Identify which cell holds the provided text, then report its (x, y) central coordinate. 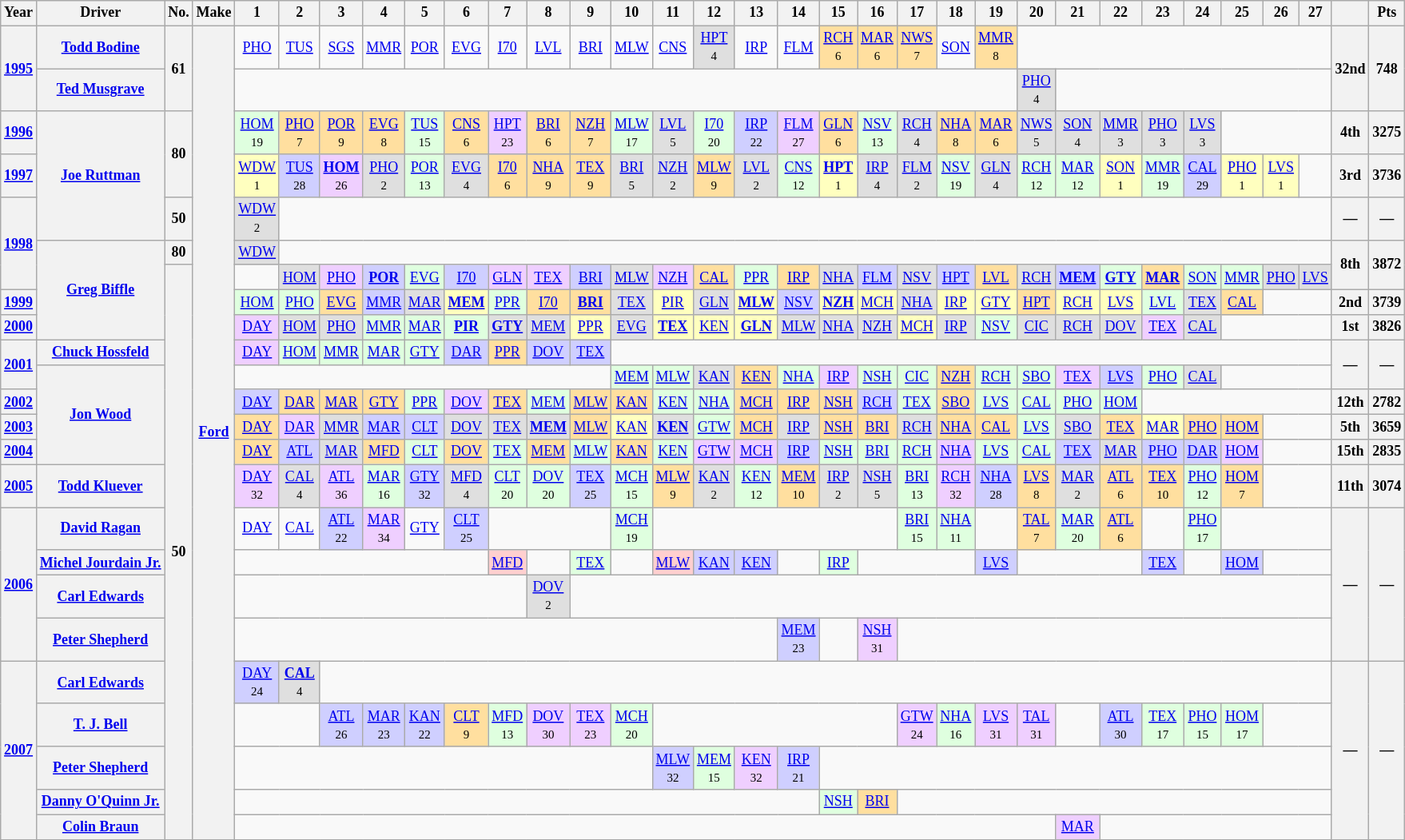
8th (1351, 265)
1998 (19, 244)
2006 (19, 583)
POR9 (341, 133)
BRI15 (917, 528)
ATL22 (341, 528)
NSV13 (878, 133)
LVS1 (1280, 176)
TAL7 (1036, 528)
TEX9 (590, 176)
David Ragan (101, 528)
Ted Musgrave (101, 90)
4th (1351, 133)
3736 (1387, 176)
MMR8 (996, 47)
10 (632, 13)
PHO15 (1202, 725)
NSH5 (878, 486)
CAL29 (1202, 176)
EVG8 (384, 133)
MCH19 (632, 528)
POR13 (425, 176)
MFD4 (467, 486)
MCH20 (632, 725)
15th (1351, 452)
FLM2 (917, 176)
MAR16 (384, 486)
1997 (19, 176)
Todd Bodine (101, 47)
PHO4 (1036, 90)
2007 (19, 750)
1 (257, 13)
MMR3 (1120, 133)
12 (714, 13)
24 (1202, 13)
PHO17 (1202, 528)
FLM27 (798, 133)
27 (1315, 13)
T. J. Bell (101, 725)
25 (1242, 13)
3 (341, 13)
NZH7 (590, 133)
Joe Ruttman (101, 176)
KAN22 (425, 725)
Jon Wood (101, 414)
TEX17 (1162, 725)
LVS8 (1036, 486)
LVS31 (996, 725)
1999 (19, 302)
11th (1351, 486)
Make (214, 13)
DOV2 (548, 596)
21 (1077, 13)
No. (179, 13)
Danny O'Quinn Jr. (101, 802)
HPT23 (507, 133)
LVL5 (673, 133)
IRP2 (838, 486)
TEX25 (590, 486)
WDW1 (257, 176)
BRI5 (632, 176)
Colin Braun (101, 826)
1995 (19, 69)
Ford (214, 432)
ATL30 (1120, 725)
PHO3 (1162, 133)
HPT4 (714, 47)
PHO7 (299, 133)
HOM19 (257, 133)
MAR20 (1077, 528)
14 (798, 13)
EVG4 (467, 176)
ATL36 (341, 486)
61 (179, 69)
Year (19, 13)
3826 (1387, 328)
22 (1120, 13)
SGS (341, 47)
MAR34 (384, 528)
8 (548, 13)
BRI6 (548, 133)
13 (756, 13)
HOM7 (1242, 486)
2003 (19, 427)
MAR12 (1077, 176)
NSV19 (956, 176)
3rd (1351, 176)
I706 (507, 176)
HPT1 (838, 176)
IRP4 (878, 176)
SON4 (1077, 133)
KAN2 (714, 486)
DAY32 (257, 486)
MFD13 (507, 725)
BRI13 (917, 486)
NZH2 (673, 176)
MAR2 (1077, 486)
7 (507, 13)
GTW24 (917, 725)
32nd (1351, 69)
CNS12 (798, 176)
NWS7 (917, 47)
MLW17 (632, 133)
NHA11 (956, 528)
MCH15 (632, 486)
PHO2 (384, 176)
PHO12 (1202, 486)
MEM15 (714, 768)
2nd (1351, 302)
2005 (19, 486)
RCH6 (838, 47)
CLT25 (467, 528)
TUS (299, 47)
LVS3 (1202, 133)
12th (1351, 401)
NHA16 (956, 725)
GLN4 (996, 176)
MEM10 (798, 486)
15 (838, 13)
TAL31 (1036, 725)
RCH12 (1036, 176)
2002 (19, 401)
23 (1162, 13)
5th (1351, 427)
SON1 (1120, 176)
18 (956, 13)
NHA8 (956, 133)
TEX23 (590, 725)
NHA9 (548, 176)
RCH4 (917, 133)
RCH32 (956, 486)
2000 (19, 328)
16 (878, 13)
IRP21 (798, 768)
ATL (299, 452)
Driver (101, 13)
2 (299, 13)
11 (673, 13)
LVL2 (756, 176)
2835 (1387, 452)
DAY24 (257, 683)
MEM23 (798, 639)
3739 (1387, 302)
DOV20 (548, 486)
Chuck Hossfeld (101, 352)
CLT9 (467, 725)
1996 (19, 133)
KEN32 (756, 768)
TUS28 (299, 176)
Todd Kluever (101, 486)
9 (590, 13)
HOM17 (1242, 725)
1st (1351, 328)
5 (425, 13)
CLT20 (507, 486)
3659 (1387, 427)
ATL26 (341, 725)
748 (1387, 69)
PHO1 (1242, 176)
I7020 (714, 133)
17 (917, 13)
26 (1280, 13)
6 (467, 13)
Michel Jourdain Jr. (101, 563)
MAR23 (384, 725)
WDW (257, 253)
NHA28 (996, 486)
3074 (1387, 486)
2782 (1387, 401)
WDW2 (257, 219)
CNS (673, 47)
NWS5 (1036, 133)
2004 (19, 452)
20 (1036, 13)
IRP22 (756, 133)
NSH31 (878, 639)
MLW32 (673, 768)
KEN12 (756, 486)
3872 (1387, 265)
3275 (1387, 133)
19 (996, 13)
4 (384, 13)
Pts (1387, 13)
GLN6 (838, 133)
CNS6 (467, 133)
Greg Biffle (101, 289)
DOV30 (548, 725)
TUS15 (425, 133)
MMR19 (1162, 176)
TEX10 (1162, 486)
HOM26 (341, 176)
GTY32 (425, 486)
2001 (19, 364)
